Pinpoint the cell where the given text exists, returning its [X, Y] midpoint coordinate. 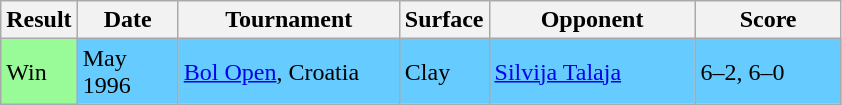
Win [39, 72]
Result [39, 20]
Surface [444, 20]
Tournament [288, 20]
Bol Open, Croatia [288, 72]
Silvija Talaja [592, 72]
Date [128, 20]
Opponent [592, 20]
May 1996 [128, 72]
Clay [444, 72]
6–2, 6–0 [768, 72]
Score [768, 20]
